For the text-containing cell, return its midpoint in (x, y) coordinate format. 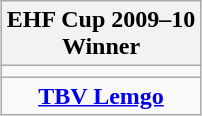
EHF Cup 2009–10 Winner (101, 34)
TBV Lemgo (101, 96)
